Pinpoint the cell where the given text exists, returning its (X, Y) midpoint coordinate. 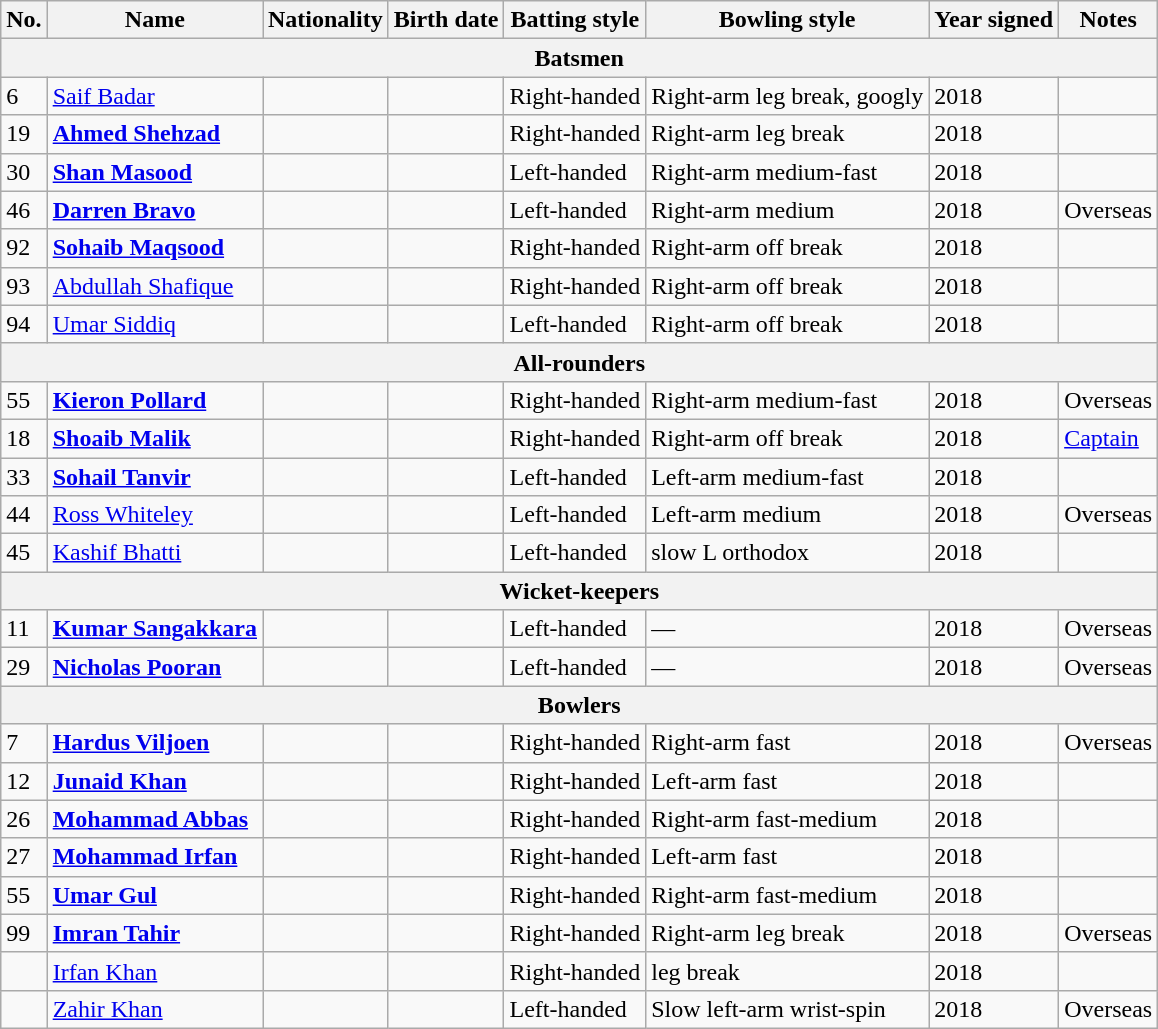
Batting style (575, 20)
Ross Whiteley (154, 515)
Mohammad Abbas (154, 819)
93 (24, 286)
Birth date (446, 20)
Sohaib Maqsood (154, 248)
Irfan Khan (154, 971)
44 (24, 515)
Wicket-keepers (580, 591)
Sohail Tanvir (154, 477)
Bowling style (788, 20)
26 (24, 819)
6 (24, 96)
45 (24, 553)
99 (24, 933)
Nationality (325, 20)
Name (154, 20)
leg break (788, 971)
12 (24, 781)
Kumar Sangakkara (154, 629)
Batsmen (580, 58)
Mohammad Irfan (154, 857)
All-rounders (580, 362)
Kieron Pollard (154, 400)
Bowlers (580, 705)
Nicholas Pooran (154, 667)
29 (24, 667)
Junaid Khan (154, 781)
Imran Tahir (154, 933)
Left-arm medium-fast (788, 477)
Right-arm medium (788, 210)
19 (24, 134)
Saif Badar (154, 96)
Shan Masood (154, 172)
Shoaib Malik (154, 438)
Left-arm medium (788, 515)
46 (24, 210)
Hardus Viljoen (154, 743)
27 (24, 857)
11 (24, 629)
Umar Siddiq (154, 324)
92 (24, 248)
94 (24, 324)
No. (24, 20)
Abdullah Shafique (154, 286)
Umar Gul (154, 895)
18 (24, 438)
Darren Bravo (154, 210)
33 (24, 477)
30 (24, 172)
slow L orthodox (788, 553)
Kashif Bhatti (154, 553)
Right-arm fast (788, 743)
Captain (1108, 438)
Right-arm leg break, googly (788, 96)
Ahmed Shehzad (154, 134)
Notes (1108, 20)
Zahir Khan (154, 1009)
Year signed (994, 20)
Slow left-arm wrist-spin (788, 1009)
7 (24, 743)
